Return the (X, Y) coordinate for the center point of the cell that contains the specified text.  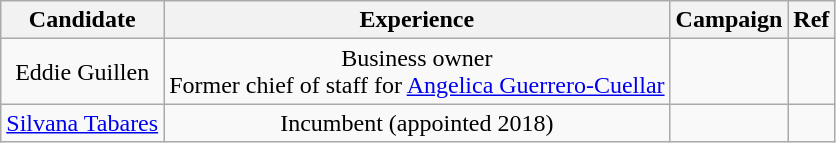
Silvana Tabares (82, 123)
Incumbent (appointed 2018) (417, 123)
Ref (812, 20)
Candidate (82, 20)
Campaign (729, 20)
Business ownerFormer chief of staff for Angelica Guerrero-Cuellar (417, 72)
Eddie Guillen (82, 72)
Experience (417, 20)
